Return the (x, y) coordinate for the center point of the cell that contains the specified text.  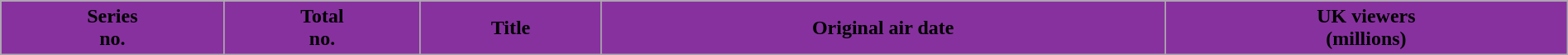
Seriesno. (112, 28)
UK viewers(millions) (1366, 28)
Original air date (883, 28)
Totalno. (323, 28)
Title (511, 28)
